Provide the (x, y) coordinate of the cell's center where the given text is located.  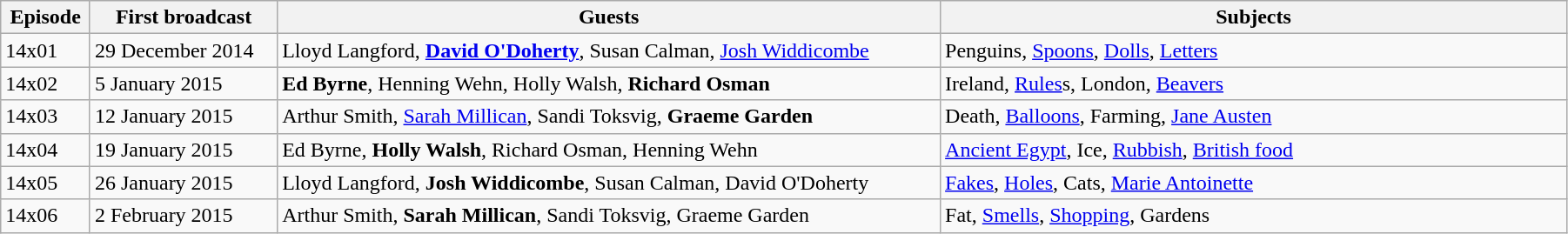
5 January 2015 (183, 84)
Ed Byrne, Henning Wehn, Holly Walsh, Richard Osman (609, 84)
Lloyd Langford, David O'Doherty, Susan Calman, Josh Widdicombe (609, 50)
Penguins, Spoons, Dolls, Letters (1254, 50)
Guests (609, 17)
14x05 (45, 183)
Episode (45, 17)
14x03 (45, 117)
Lloyd Langford, Josh Widdicombe, Susan Calman, David O'Doherty (609, 183)
First broadcast (183, 17)
Ireland, Ruless, London, Beavers (1254, 84)
Fat, Smells, Shopping, Gardens (1254, 216)
Fakes, Holes, Cats, Marie Antoinette (1254, 183)
26 January 2015 (183, 183)
12 January 2015 (183, 117)
19 January 2015 (183, 150)
14x04 (45, 150)
Subjects (1254, 17)
14x06 (45, 216)
14x02 (45, 84)
Ed Byrne, Holly Walsh, Richard Osman, Henning Wehn (609, 150)
29 December 2014 (183, 50)
2 February 2015 (183, 216)
Death, Balloons, Farming, Jane Austen (1254, 117)
14x01 (45, 50)
Ancient Egypt, Ice, Rubbish, British food (1254, 150)
